Search for the cell housing the specified text and yield its (x, y) center coordinate. 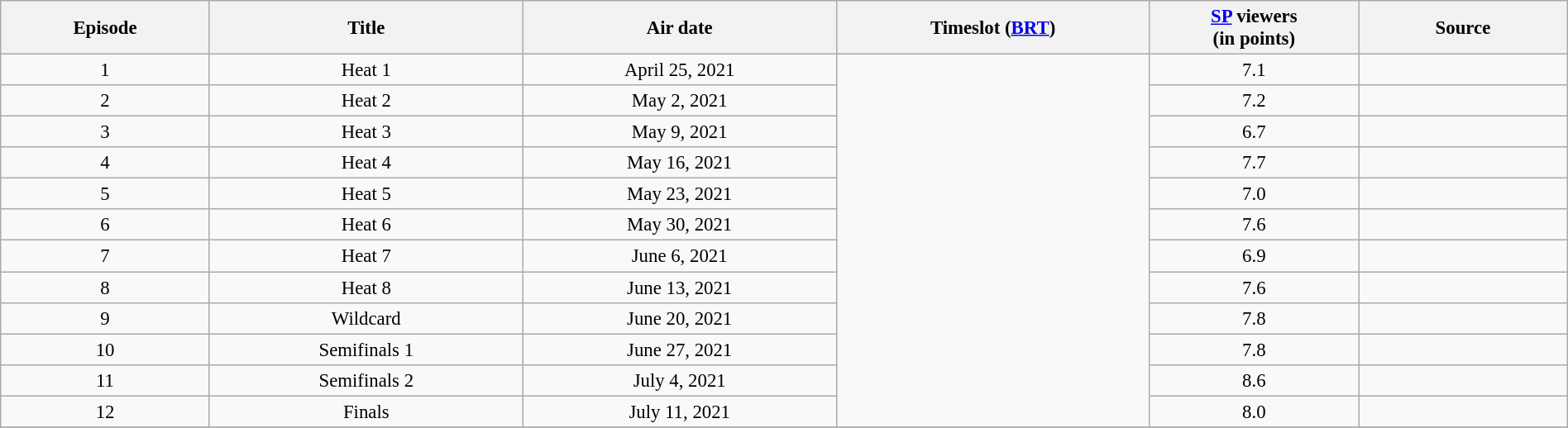
June 27, 2021 (680, 350)
Semifinals 1 (366, 350)
6 (106, 226)
June 20, 2021 (680, 318)
Heat 1 (366, 70)
7 (106, 256)
7.0 (1254, 194)
Episode (106, 28)
6.9 (1254, 256)
10 (106, 350)
7.7 (1254, 163)
July 11, 2021 (680, 411)
Source (1464, 28)
May 2, 2021 (680, 101)
May 16, 2021 (680, 163)
June 6, 2021 (680, 256)
Heat 3 (366, 132)
8 (106, 288)
Timeslot (BRT) (992, 28)
9 (106, 318)
2 (106, 101)
11 (106, 380)
May 30, 2021 (680, 226)
Heat 6 (366, 226)
6.7 (1254, 132)
April 25, 2021 (680, 70)
5 (106, 194)
July 4, 2021 (680, 380)
May 9, 2021 (680, 132)
8.0 (1254, 411)
Finals (366, 411)
Title (366, 28)
Wildcard (366, 318)
Heat 7 (366, 256)
SP viewers(in points) (1254, 28)
4 (106, 163)
June 13, 2021 (680, 288)
Heat 5 (366, 194)
Air date (680, 28)
Heat 8 (366, 288)
Heat 2 (366, 101)
12 (106, 411)
Heat 4 (366, 163)
Semifinals 2 (366, 380)
8.6 (1254, 380)
May 23, 2021 (680, 194)
7.2 (1254, 101)
7.1 (1254, 70)
1 (106, 70)
3 (106, 132)
